Detect which cell encompasses the target text, then output its [x, y] center coordinate. 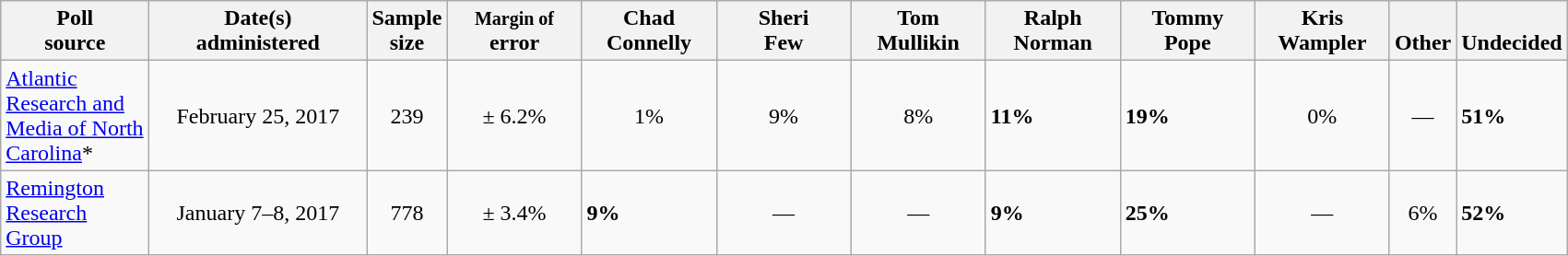
51% [1512, 116]
Margin oferror [514, 31]
1% [649, 116]
TomMullikin [918, 31]
52% [1512, 213]
6% [1422, 213]
Undecided [1512, 31]
SheriFew [784, 31]
Date(s)administered [258, 31]
239 [407, 116]
January 7–8, 2017 [258, 213]
25% [1187, 213]
RalphNorman [1053, 31]
February 25, 2017 [258, 116]
Atlantic Research and Media of North Carolina* [76, 116]
TommyPope [1187, 31]
Remington Research Group [76, 213]
± 6.2% [514, 116]
Other [1422, 31]
8% [918, 116]
0% [1322, 116]
KrisWampler [1322, 31]
ChadConnelly [649, 31]
19% [1187, 116]
± 3.4% [514, 213]
Samplesize [407, 31]
Pollsource [76, 31]
11% [1053, 116]
778 [407, 213]
